From the cell containing the given text, extract its center point as [x, y] coordinate. 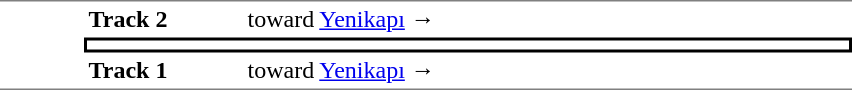
Track 2 [164, 19]
Track 1 [164, 71]
